Find where the given text appears and provide that cell's center as [x, y] coordinate. 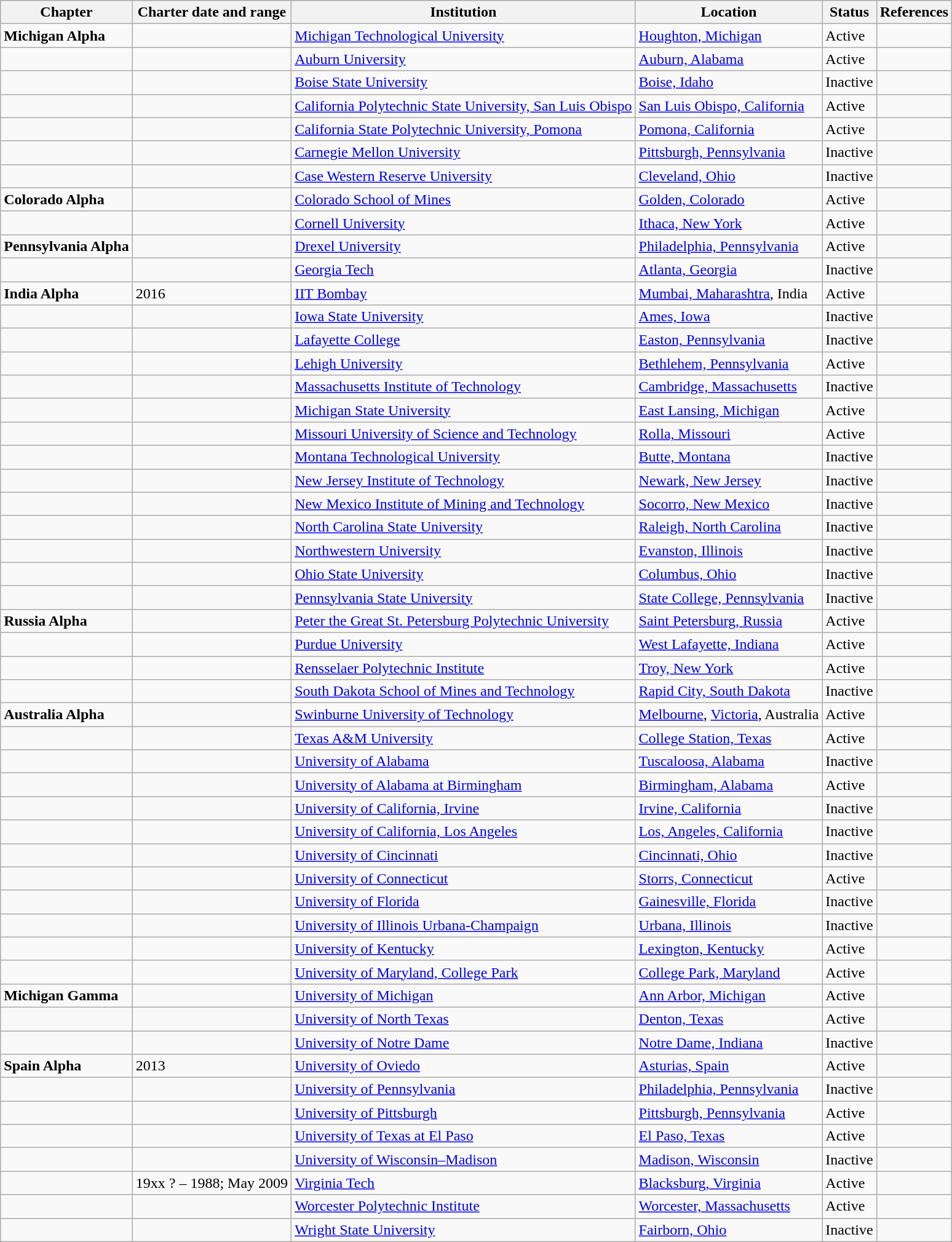
Australia Alpha [66, 715]
Melbourne, Victoria, Australia [729, 715]
Chapter [66, 12]
New Mexico Institute of Mining and Technology [464, 504]
College Station, Texas [729, 738]
Socorro, New Mexico [729, 504]
Purdue University [464, 644]
Ann Arbor, Michigan [729, 995]
University of Connecticut [464, 878]
Los, Angeles, California [729, 832]
Worcester Polytechnic Institute [464, 1206]
University of Cincinnati [464, 855]
University of Maryland, College Park [464, 972]
2016 [212, 293]
Status [849, 12]
South Dakota School of Mines and Technology [464, 691]
Lafayette College [464, 340]
University of Pennsylvania [464, 1089]
Colorado School of Mines [464, 199]
University of Oviedo [464, 1066]
North Carolina State University [464, 527]
Cleveland, Ohio [729, 176]
Michigan Technological University [464, 36]
Fairborn, Ohio [729, 1230]
Houghton, Michigan [729, 36]
Russia Alpha [66, 621]
Rapid City, South Dakota [729, 691]
University of Pittsburgh [464, 1113]
Raleigh, North Carolina [729, 527]
Saint Petersburg, Russia [729, 621]
California Polytechnic State University, San Luis Obispo [464, 106]
Tuscaloosa, Alabama [729, 762]
Urbana, Illinois [729, 925]
Boise State University [464, 82]
Swinburne University of Technology [464, 715]
California State Polytechnic University, Pomona [464, 129]
West Lafayette, Indiana [729, 644]
University of Florida [464, 902]
Newark, New Jersey [729, 480]
Cornell University [464, 223]
Easton, Pennsylvania [729, 340]
Montana Technological University [464, 457]
University of Michigan [464, 995]
Storrs, Connecticut [729, 878]
Missouri University of Science and Technology [464, 434]
Bethlehem, Pennsylvania [729, 364]
2013 [212, 1066]
Wright State University [464, 1230]
Atlanta, Georgia [729, 269]
University of California, Irvine [464, 808]
University of California, Los Angeles [464, 832]
Troy, New York [729, 667]
Lehigh University [464, 364]
Irvine, California [729, 808]
Location [729, 12]
Rensselaer Polytechnic Institute [464, 667]
Texas A&M University [464, 738]
India Alpha [66, 293]
San Luis Obispo, California [729, 106]
Institution [464, 12]
Columbus, Ohio [729, 574]
Ohio State University [464, 574]
East Lansing, Michigan [729, 410]
University of Notre Dame [464, 1043]
Ames, Iowa [729, 317]
Michigan Gamma [66, 995]
Virginia Tech [464, 1183]
State College, Pennsylvania [729, 597]
Massachusetts Institute of Technology [464, 387]
Mumbai, Maharashtra, India [729, 293]
Golden, Colorado [729, 199]
Pennsylvania Alpha [66, 246]
University of Kentucky [464, 949]
IIT Bombay [464, 293]
Pomona, California [729, 129]
Auburn, Alabama [729, 59]
Cambridge, Massachusetts [729, 387]
Madison, Wisconsin [729, 1160]
Case Western Reserve University [464, 176]
Worcester, Massachusetts [729, 1206]
Northwestern University [464, 551]
Boise, Idaho [729, 82]
Cincinnati, Ohio [729, 855]
University of Illinois Urbana-Champaign [464, 925]
Butte, Montana [729, 457]
Georgia Tech [464, 269]
Michigan State University [464, 410]
University of Alabama [464, 762]
Peter the Great St. Petersburg Polytechnic University [464, 621]
New Jersey Institute of Technology [464, 480]
Gainesville, Florida [729, 902]
Rolla, Missouri [729, 434]
Lexington, Kentucky [729, 949]
College Park, Maryland [729, 972]
Pennsylvania State University [464, 597]
Carnegie Mellon University [464, 153]
Denton, Texas [729, 1019]
Evanston, Illinois [729, 551]
19xx ? – 1988; May 2009 [212, 1183]
University of Alabama at Birmingham [464, 785]
Iowa State University [464, 317]
Drexel University [464, 246]
Notre Dame, Indiana [729, 1043]
Ithaca, New York [729, 223]
Charter date and range [212, 12]
Spain Alpha [66, 1066]
University of Texas at El Paso [464, 1136]
Blacksburg, Virginia [729, 1183]
Asturias, Spain [729, 1066]
University of North Texas [464, 1019]
References [914, 12]
Birmingham, Alabama [729, 785]
El Paso, Texas [729, 1136]
Auburn University [464, 59]
Michigan Alpha [66, 36]
Colorado Alpha [66, 199]
University of Wisconsin–Madison [464, 1160]
